Return [X, Y] of the center of cell containing provided text 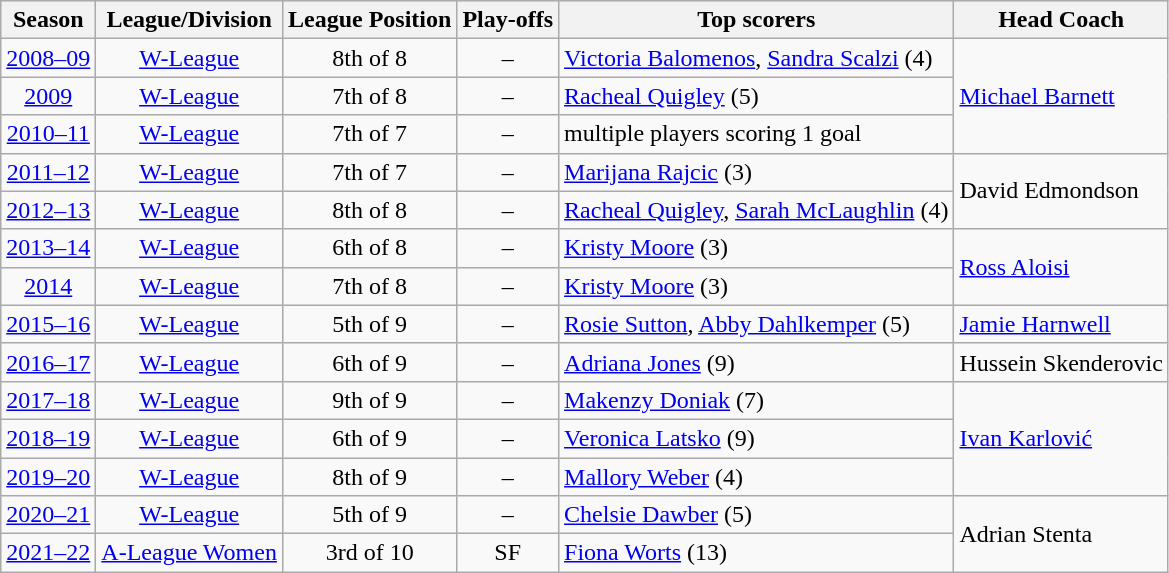
Racheal Quigley (5) [756, 96]
A-League Women [190, 553]
Mallory Weber (4) [756, 477]
2010–11 [48, 134]
2008–09 [48, 58]
2009 [48, 96]
Rosie Sutton, Abby Dahlkemper (5) [756, 324]
Ivan Karlović [1061, 438]
Play-offs [508, 20]
2020–21 [48, 515]
9th of 9 [369, 400]
Top scorers [756, 20]
League Position [369, 20]
2011–12 [48, 172]
2017–18 [48, 400]
Adriana Jones (9) [756, 362]
2012–13 [48, 210]
3rd of 10 [369, 553]
Marijana Rajcic (3) [756, 172]
Ross Aloisi [1061, 267]
SF [508, 553]
Adrian Stenta [1061, 534]
Michael Barnett [1061, 96]
8th of 9 [369, 477]
Fiona Worts (13) [756, 553]
Season [48, 20]
2019–20 [48, 477]
David Edmondson [1061, 191]
Makenzy Doniak (7) [756, 400]
2015–16 [48, 324]
2016–17 [48, 362]
League/Division [190, 20]
2018–19 [48, 438]
Victoria Balomenos, Sandra Scalzi (4) [756, 58]
multiple players scoring 1 goal [756, 134]
2013–14 [48, 248]
Hussein Skenderovic [1061, 362]
Chelsie Dawber (5) [756, 515]
Veronica Latsko (9) [756, 438]
Jamie Harnwell [1061, 324]
6th of 8 [369, 248]
2014 [48, 286]
Head Coach [1061, 20]
Racheal Quigley, Sarah McLaughlin (4) [756, 210]
2021–22 [48, 553]
